Find where the given text appears and provide that cell's center as (X, Y) coordinate. 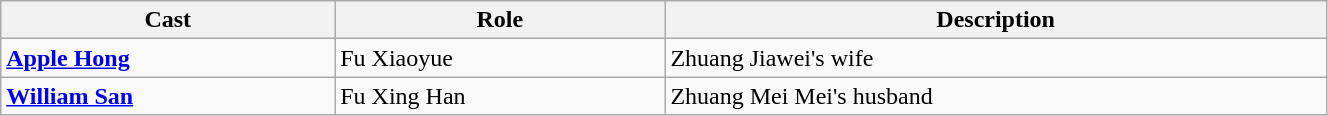
Description (996, 20)
Fu Xiaoyue (500, 58)
Apple Hong (168, 58)
Fu Xing Han (500, 96)
Cast (168, 20)
Zhuang Mei Mei's husband (996, 96)
William San (168, 96)
Role (500, 20)
Zhuang Jiawei's wife (996, 58)
